From the cell containing the given text, extract its center point as [X, Y] coordinate. 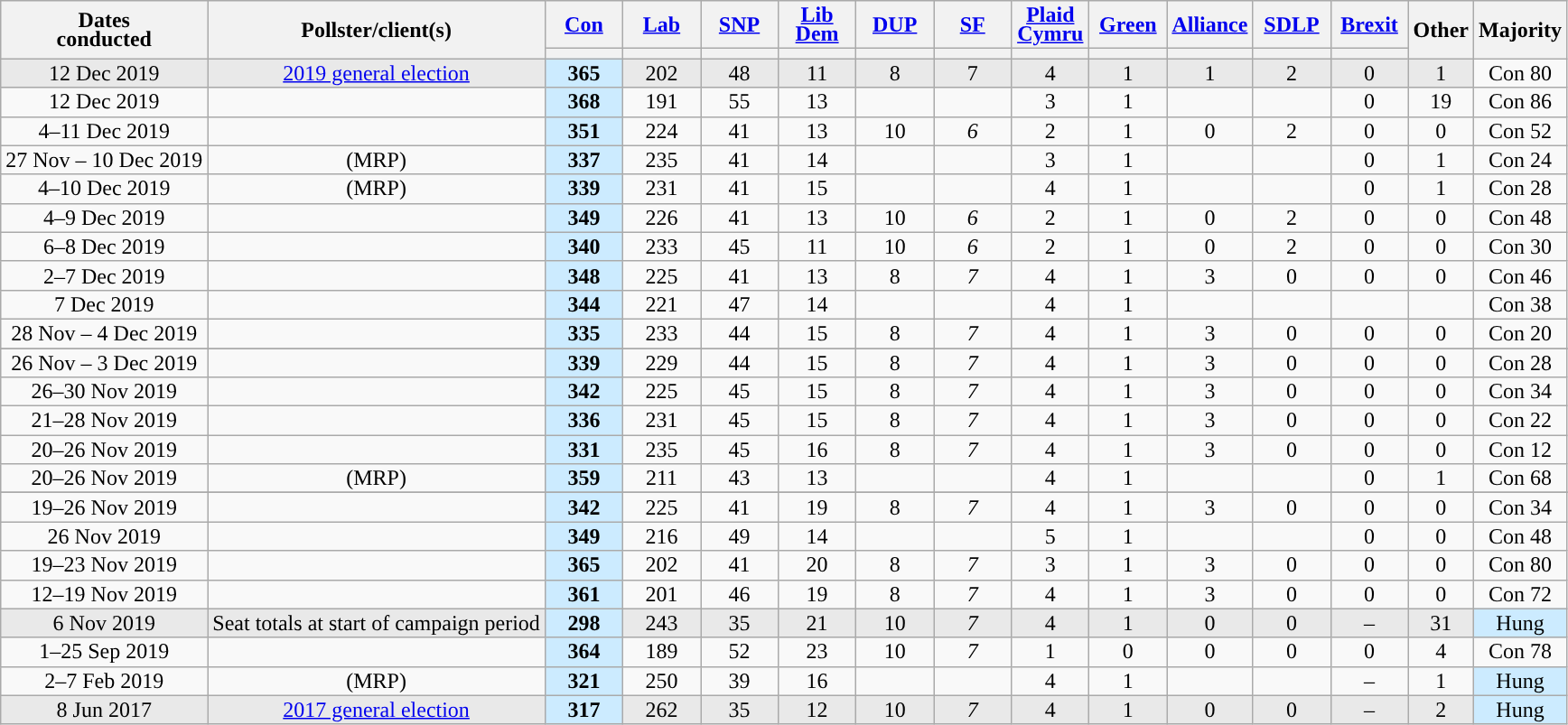
201 [661, 594]
20 [817, 565]
55 [740, 102]
340 [583, 246]
Con 68 [1519, 479]
Other [1441, 30]
4–10 Dec 2019 [105, 189]
21 [817, 623]
26–30 Nov 2019 [105, 392]
Con 30 [1519, 246]
Plaid Cymru [1050, 25]
1–25 Sep 2019 [105, 652]
Con [583, 25]
317 [583, 710]
189 [661, 652]
Lib Dem [817, 25]
337 [583, 160]
Brexit [1369, 25]
31 [1441, 623]
Majority [1519, 30]
DUP [895, 25]
368 [583, 102]
Con 52 [1519, 131]
361 [583, 594]
298 [583, 623]
27 Nov – 10 Dec 2019 [105, 160]
SNP [740, 25]
Lab [661, 25]
28 Nov – 4 Dec 2019 [105, 333]
321 [583, 681]
2–7 Dec 2019 [105, 275]
2017 general election [377, 710]
SF [973, 25]
Con 72 [1519, 594]
359 [583, 479]
Con 38 [1519, 304]
23 [817, 652]
Con 12 [1519, 450]
364 [583, 652]
224 [661, 131]
336 [583, 421]
52 [740, 652]
Con 20 [1519, 333]
191 [661, 102]
43 [740, 479]
48 [740, 73]
47 [740, 304]
19–26 Nov 2019 [105, 507]
344 [583, 304]
335 [583, 333]
2019 general election [377, 73]
331 [583, 450]
6–8 Dec 2019 [105, 246]
229 [661, 363]
Con 46 [1519, 275]
211 [661, 479]
4–9 Dec 2019 [105, 218]
21–28 Nov 2019 [105, 421]
Pollster/client(s) [377, 30]
243 [661, 623]
26 Nov 2019 [105, 536]
348 [583, 275]
5 [1050, 536]
Seat totals at start of campaign period [377, 623]
250 [661, 681]
6 Nov 2019 [105, 623]
SDLP [1292, 25]
221 [661, 304]
8 Jun 2017 [105, 710]
262 [661, 710]
216 [661, 536]
Con 24 [1519, 160]
7 Dec 2019 [105, 304]
351 [583, 131]
Datesconducted [105, 30]
12–19 Nov 2019 [105, 594]
2–7 Feb 2019 [105, 681]
46 [740, 594]
Alliance [1210, 25]
4–11 Dec 2019 [105, 131]
39 [740, 681]
Con 78 [1519, 652]
Con 22 [1519, 421]
Con 86 [1519, 102]
49 [740, 536]
Green [1128, 25]
12 [817, 710]
19–23 Nov 2019 [105, 565]
26 Nov – 3 Dec 2019 [105, 363]
226 [661, 218]
